Pinpoint the cell where the given text exists, returning its [x, y] midpoint coordinate. 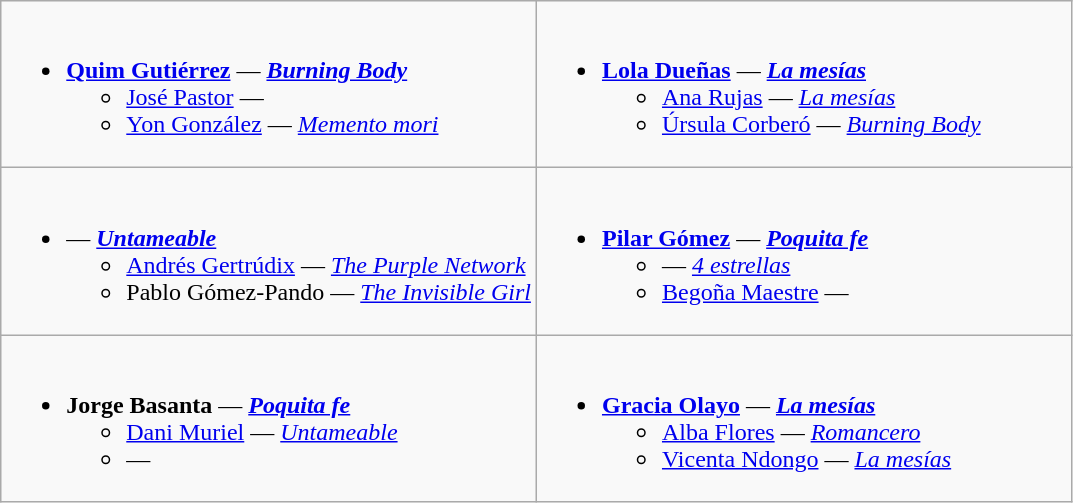
Quim Gutiérrez — Burning BodyJosé Pastor — Yon González — Memento mori [269, 84]
— UntameableAndrés Gertrúdix — The Purple NetworkPablo Gómez-Pando — The Invisible Girl [269, 252]
Gracia Olayo — La mesíasAlba Flores — RomanceroVicenta Ndongo — La mesías [804, 418]
Jorge Basanta — Poquita feDani Muriel — Untameable — [269, 418]
Lola Dueñas — La mesíasAna Rujas — La mesíasÚrsula Corberó — Burning Body [804, 84]
Pilar Gómez — Poquita fe — 4 estrellasBegoña Maestre — [804, 252]
